Find where the given text appears and provide that cell's center as [x, y] coordinate. 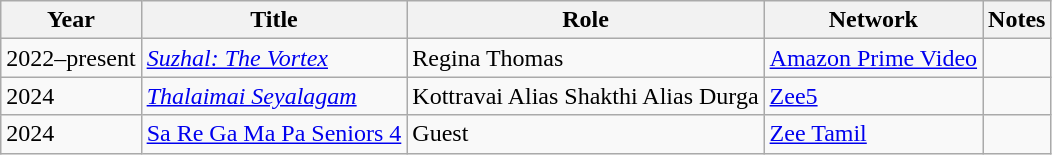
Suzhal: The Vortex [274, 58]
Role [586, 20]
Guest [586, 134]
Year [71, 20]
Network [873, 20]
Regina Thomas [586, 58]
2022–present [71, 58]
Sa Re Ga Ma Pa Seniors 4 [274, 134]
Title [274, 20]
Zee Tamil [873, 134]
Amazon Prime Video [873, 58]
Notes [1017, 20]
Thalaimai Seyalagam [274, 96]
Zee5 [873, 96]
Kottravai Alias Shakthi Alias Durga [586, 96]
